Detect which cell encompasses the target text, then output its (x, y) center coordinate. 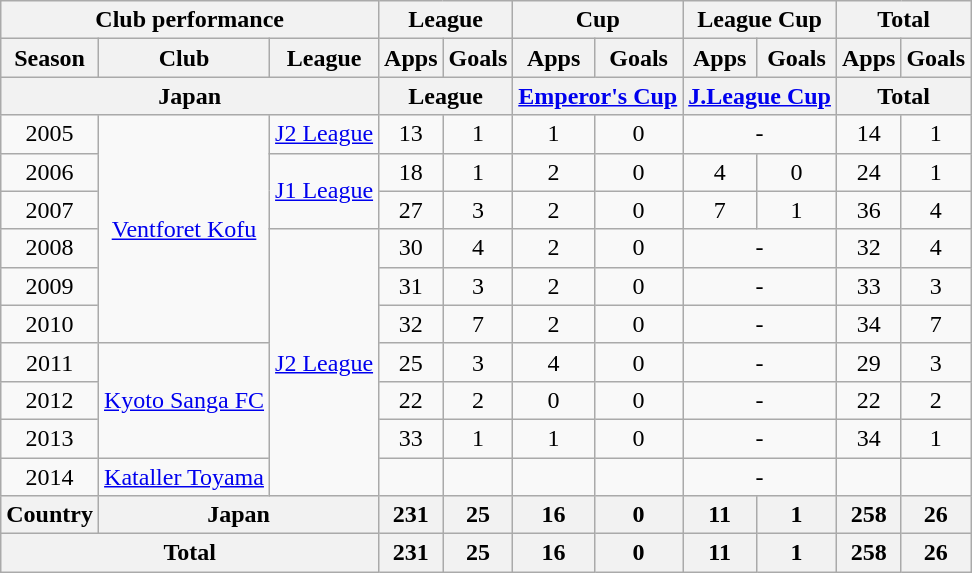
29 (868, 362)
Cup (598, 20)
J1 League (324, 191)
30 (411, 248)
Club performance (190, 20)
Country (50, 515)
2012 (50, 400)
Emperor's Cup (598, 96)
Season (50, 58)
J.League Cup (760, 96)
2009 (50, 286)
2005 (50, 134)
18 (411, 172)
2011 (50, 362)
27 (411, 210)
24 (868, 172)
14 (868, 134)
2013 (50, 438)
2007 (50, 210)
Kyoto Sanga FC (184, 400)
2010 (50, 324)
13 (411, 134)
Ventforet Kofu (184, 229)
36 (868, 210)
2014 (50, 477)
Kataller Toyama (184, 477)
League Cup (760, 20)
2008 (50, 248)
31 (411, 286)
Club (184, 58)
2006 (50, 172)
